Determine the (X, Y) coordinate at the center of the cell enclosing the given text.  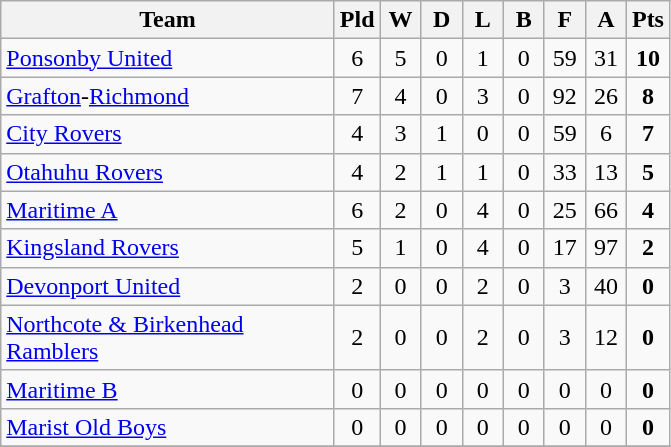
Pld (357, 20)
10 (648, 58)
Grafton-Richmond (168, 96)
17 (564, 248)
L (482, 20)
D (442, 20)
City Rovers (168, 134)
40 (606, 286)
Devonport United (168, 286)
Team (168, 20)
33 (564, 172)
Pts (648, 20)
92 (564, 96)
Marist Old Boys (168, 427)
13 (606, 172)
A (606, 20)
Kingsland Rovers (168, 248)
F (564, 20)
Ponsonby United (168, 58)
Northcote & Birkenhead Ramblers (168, 338)
97 (606, 248)
66 (606, 210)
12 (606, 338)
Maritime A (168, 210)
8 (648, 96)
25 (564, 210)
B (524, 20)
W (400, 20)
26 (606, 96)
Otahuhu Rovers (168, 172)
Maritime B (168, 389)
31 (606, 58)
